Search for the cell housing the specified text and yield its [x, y] center coordinate. 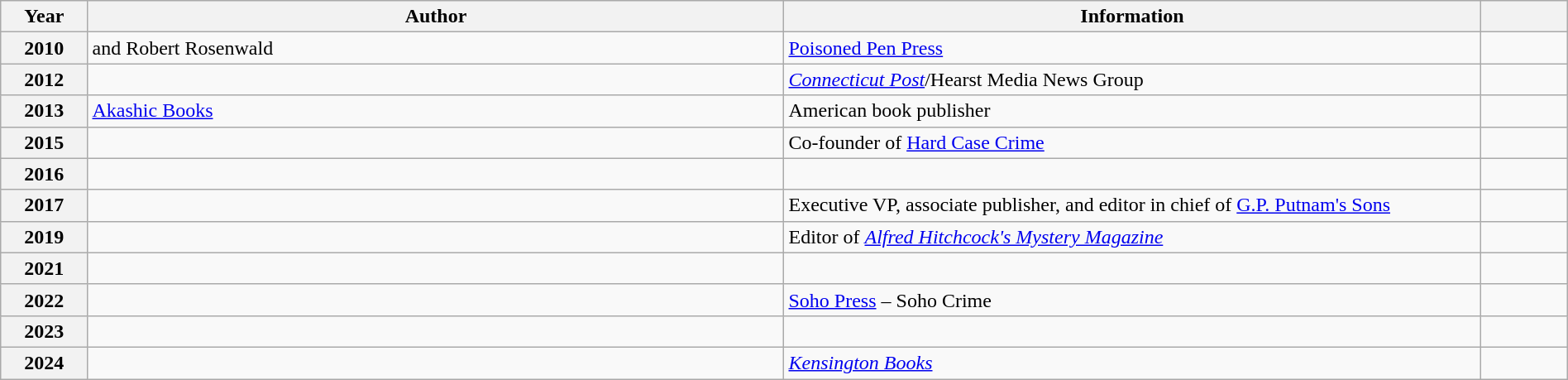
2021 [45, 268]
Editor of Alfred Hitchcock's Mystery Magazine [1132, 237]
Information [1132, 17]
2010 [45, 48]
2022 [45, 300]
2024 [45, 363]
Connecticut Post/Hearst Media News Group [1132, 79]
2017 [45, 205]
2019 [45, 237]
Co-founder of Hard Case Crime [1132, 142]
2015 [45, 142]
Author [436, 17]
Akashic Books [436, 111]
2012 [45, 79]
Soho Press – Soho Crime [1132, 300]
2023 [45, 331]
Executive VP, associate publisher, and editor in chief of G.P. Putnam's Sons [1132, 205]
American book publisher [1132, 111]
2013 [45, 111]
Year [45, 17]
Kensington Books [1132, 363]
2016 [45, 174]
and Robert Rosenwald [436, 48]
Poisoned Pen Press [1132, 48]
